Find where the given text appears and provide that cell's center as [X, Y] coordinate. 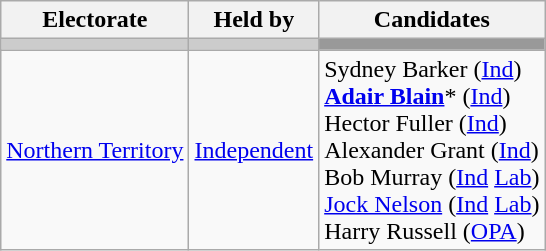
Electorate [95, 20]
Sydney Barker (Ind)Adair Blain* (Ind)Hector Fuller (Ind)Alexander Grant (Ind)Bob Murray (Ind Lab)Jock Nelson (Ind Lab)Harry Russell (OPA) [432, 150]
Independent [254, 150]
Held by [254, 20]
Northern Territory [95, 150]
Candidates [432, 20]
